Find where the given text appears and provide that cell's center as (x, y) coordinate. 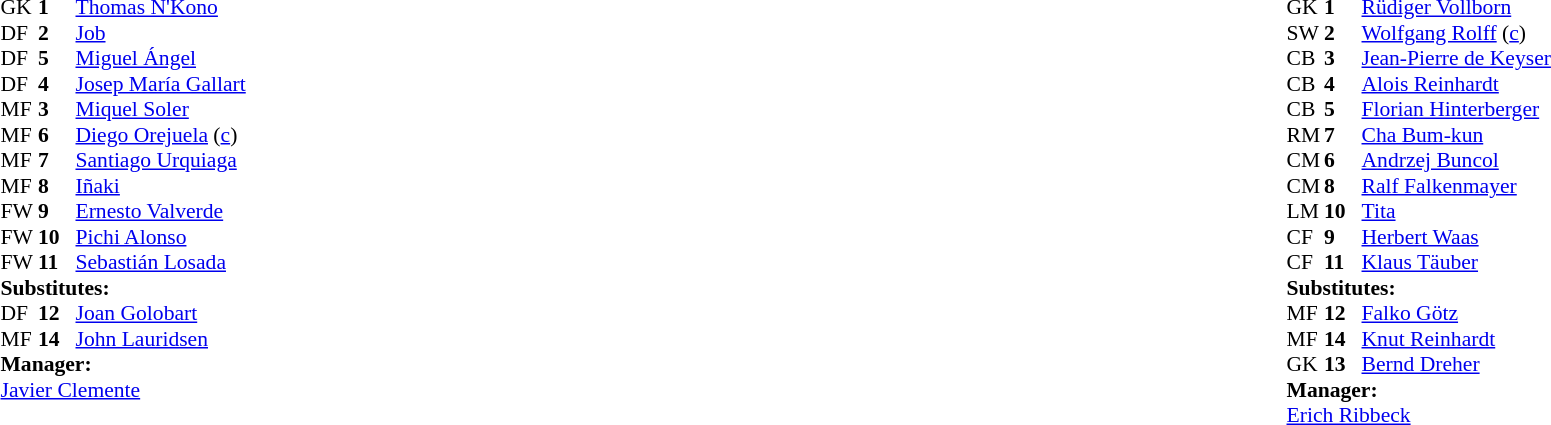
Miquel Soler (161, 109)
Falko Götz (1456, 313)
Pichi Alonso (161, 237)
Tita (1456, 211)
Javier Clemente (122, 390)
Florian Hinterberger (1456, 109)
Job (161, 33)
Andrzej Buncol (1456, 161)
Diego Orejuela (c) (161, 135)
Santiago Urquiaga (161, 161)
Bernd Dreher (1456, 365)
Joan Golobart (161, 313)
Iñaki (161, 186)
Alois Reinhardt (1456, 84)
Ernesto Valverde (161, 211)
LM (1306, 211)
Knut Reinhardt (1456, 339)
Herbert Waas (1456, 237)
Sebastián Losada (161, 263)
Miguel Ángel (161, 59)
SW (1306, 33)
Cha Bum-kun (1456, 135)
Ralf Falkenmayer (1456, 186)
RM (1306, 135)
GK (1306, 365)
13 (1343, 365)
Jean-Pierre de Keyser (1456, 59)
Josep María Gallart (161, 84)
Wolfgang Rolff (c) (1456, 33)
John Lauridsen (161, 339)
Klaus Täuber (1456, 263)
